Detect which cell encompasses the target text, then output its [x, y] center coordinate. 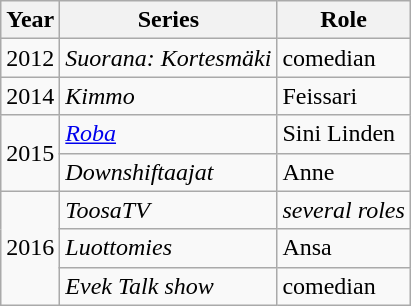
Evek Talk show [168, 286]
Role [344, 20]
2016 [30, 248]
Luottomies [168, 248]
2012 [30, 58]
2014 [30, 96]
ToosaTV [168, 210]
Roba [168, 134]
Downshiftaajat [168, 172]
several roles [344, 210]
Ansa [344, 248]
Feissari [344, 96]
Year [30, 20]
Series [168, 20]
Kimmo [168, 96]
2015 [30, 153]
Sini Linden [344, 134]
Suorana: Kortesmäki [168, 58]
Anne [344, 172]
